Detect which cell encompasses the target text, then output its (x, y) center coordinate. 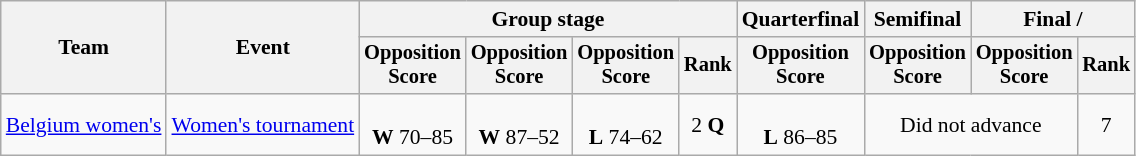
Final / (1053, 19)
Semifinal (918, 19)
Team (84, 48)
W 70–85 (412, 124)
7 (1106, 124)
Group stage (548, 19)
Did not advance (970, 124)
Women's tournament (262, 124)
Event (262, 48)
W 87–52 (520, 124)
L 86–85 (801, 124)
Belgium women's (84, 124)
L 74–62 (626, 124)
2 Q (708, 124)
Quarterfinal (801, 19)
